Pinpoint the cell where the given text exists, returning its [x, y] midpoint coordinate. 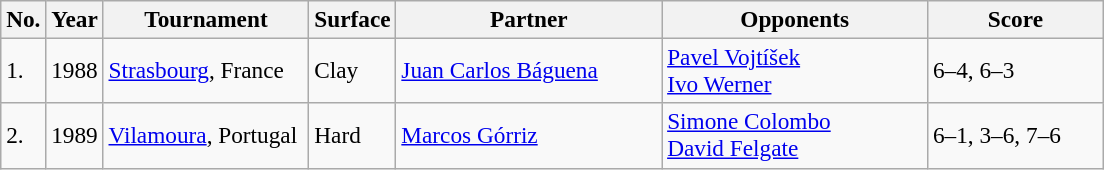
Marcos Górriz [529, 136]
Score [1016, 19]
6–4, 6–3 [1016, 70]
Strasbourg, France [206, 70]
Surface [352, 19]
Pavel Vojtíšek Ivo Werner [795, 70]
6–1, 3–6, 7–6 [1016, 136]
Partner [529, 19]
1. [24, 70]
No. [24, 19]
Tournament [206, 19]
1988 [74, 70]
Vilamoura, Portugal [206, 136]
Year [74, 19]
Opponents [795, 19]
2. [24, 136]
Juan Carlos Báguena [529, 70]
1989 [74, 136]
Hard [352, 136]
Simone Colombo David Felgate [795, 136]
Clay [352, 70]
